Determine the [x, y] coordinate at the center of the cell enclosing the given text.  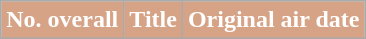
No. overall [62, 20]
Original air date [274, 20]
Title [154, 20]
